Capture the cell that displays the provided text and extract its (X, Y) central coordinate. 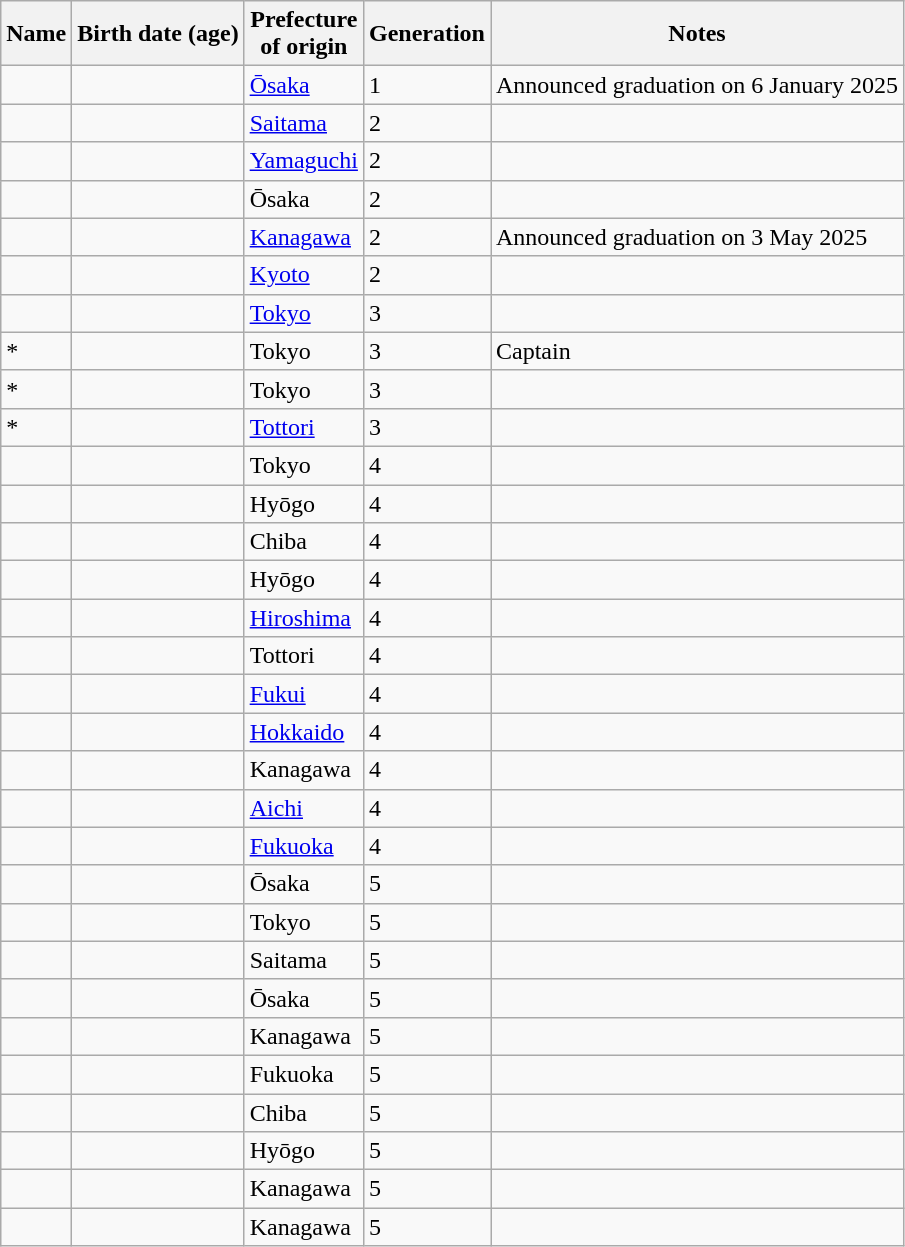
Announced graduation on 6 January 2025 (696, 85)
Yamaguchi (304, 161)
Captain (696, 351)
Announced graduation on 3 May 2025 (696, 237)
Hokkaido (304, 732)
Name (36, 34)
Notes (696, 34)
Birth date (age) (158, 34)
Fukui (304, 694)
Hiroshima (304, 618)
Kyoto (304, 275)
Prefectureof origin (304, 34)
1 (426, 85)
Aichi (304, 808)
Generation (426, 34)
